Locate the cell with the specified text and output its [x, y] center coordinate. 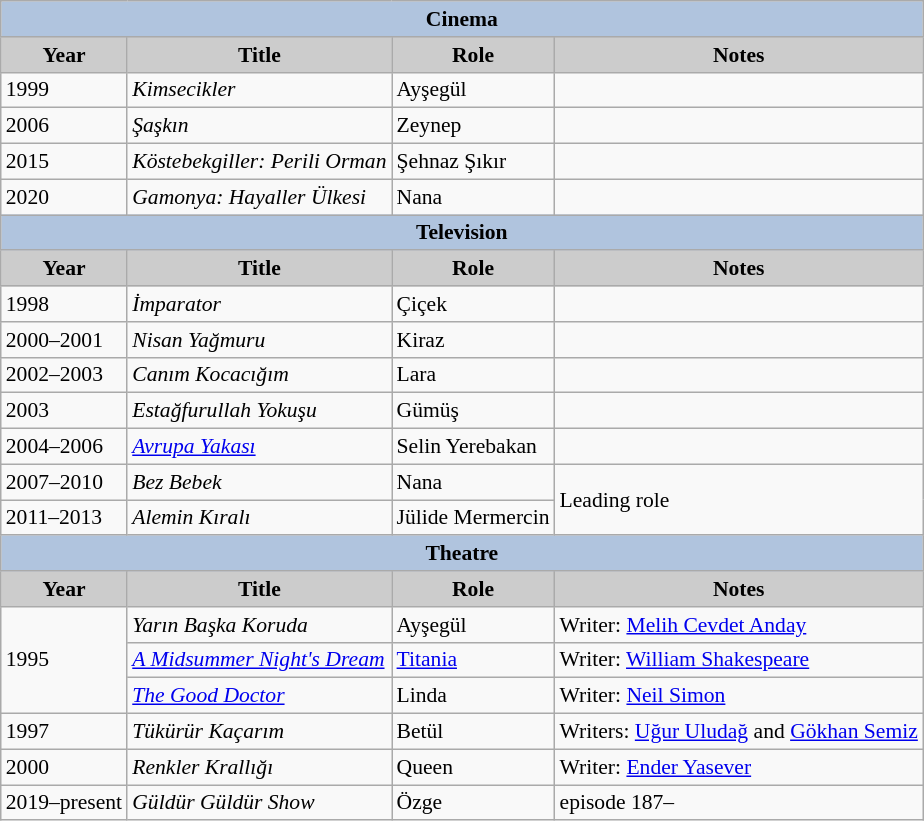
Güldür Güldür Show [259, 803]
Nisan Yağmuru [259, 340]
Betül [474, 732]
Tükürür Kaçarım [259, 732]
Şaşkın [259, 126]
2002–2003 [64, 375]
episode 187– [739, 803]
The Good Doctor [259, 696]
İmparator [259, 304]
2011–2013 [64, 518]
Yarın Başka Koruda [259, 625]
Writer: Ender Yasever [739, 767]
2020 [64, 197]
2004–2006 [64, 447]
1999 [64, 90]
2006 [64, 126]
Alemin Kıralı [259, 518]
A Midsummer Night's Dream [259, 660]
1997 [64, 732]
Jülide Mermercin [474, 518]
Lara [474, 375]
2019–present [64, 803]
Zeynep [474, 126]
Şehnaz Şıkır [474, 162]
Theatre [462, 554]
2000 [64, 767]
2015 [64, 162]
Writer: Neil Simon [739, 696]
Estağfurullah Yokuşu [259, 411]
Çiçek [474, 304]
2003 [64, 411]
Gümüş [474, 411]
Writer: William Shakespeare [739, 660]
Titania [474, 660]
Cinema [462, 19]
Renkler Krallığı [259, 767]
Köstebekgiller: Perili Orman [259, 162]
Kimsecikler [259, 90]
Avrupa Yakası [259, 447]
Canım Kocacığım [259, 375]
Gamonya: Hayaller Ülkesi [259, 197]
Linda [474, 696]
2000–2001 [64, 340]
Queen [474, 767]
Television [462, 233]
1998 [64, 304]
Writer: Melih Cevdet Anday [739, 625]
1995 [64, 660]
Kiraz [474, 340]
Selin Yerebakan [474, 447]
Leading role [739, 500]
Bez Bebek [259, 482]
Writers: Uğur Uludağ and Gökhan Semiz [739, 732]
2007–2010 [64, 482]
Özge [474, 803]
